Pinpoint the cell where the given text exists, returning its [x, y] midpoint coordinate. 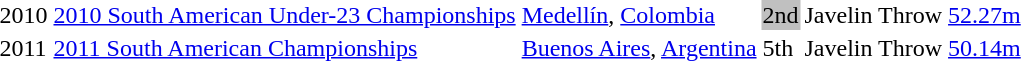
Javelin Throw [874, 15]
2010 South American Under-23 Championships [284, 15]
2nd [780, 15]
Medellín, Colombia [639, 15]
